For the text-containing cell, return its midpoint in [X, Y] coordinate format. 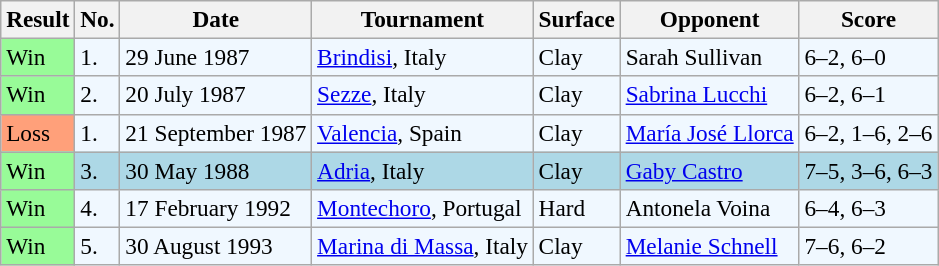
Surface [576, 19]
6–4, 6–3 [868, 208]
Brindisi, Italy [423, 57]
Marina di Massa, Italy [423, 246]
20 July 1987 [216, 95]
Gaby Castro [710, 170]
7–5, 3–6, 6–3 [868, 170]
Antonela Voina [710, 208]
30 August 1993 [216, 246]
Tournament [423, 19]
Sarah Sullivan [710, 57]
6–2, 1–6, 2–6 [868, 133]
4. [98, 208]
5. [98, 246]
29 June 1987 [216, 57]
No. [98, 19]
17 February 1992 [216, 208]
Adria, Italy [423, 170]
Opponent [710, 19]
Montechoro, Portugal [423, 208]
30 May 1988 [216, 170]
21 September 1987 [216, 133]
Sabrina Lucchi [710, 95]
7–6, 6–2 [868, 246]
6–2, 6–0 [868, 57]
Sezze, Italy [423, 95]
Melanie Schnell [710, 246]
3. [98, 170]
Result [38, 19]
Hard [576, 208]
6–2, 6–1 [868, 95]
Valencia, Spain [423, 133]
María José Llorca [710, 133]
Loss [38, 133]
2. [98, 95]
Date [216, 19]
Score [868, 19]
